Return [X, Y] of the center of cell containing provided text 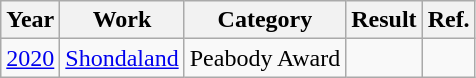
Year [30, 20]
Category [265, 20]
Work [122, 20]
Ref. [448, 20]
Peabody Award [265, 58]
Result [384, 20]
Shondaland [122, 58]
2020 [30, 58]
